Locate the cell with the specified text and output its (X, Y) center coordinate. 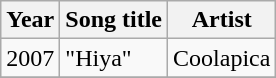
2007 (30, 58)
"Hiya" (114, 58)
Song title (114, 20)
Coolapica (222, 58)
Year (30, 20)
Artist (222, 20)
